Search for the cell housing the specified text and yield its (X, Y) center coordinate. 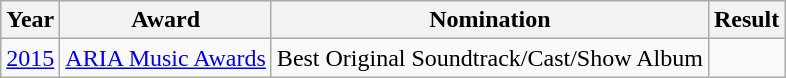
Nomination (490, 20)
Award (166, 20)
Result (746, 20)
ARIA Music Awards (166, 58)
Year (30, 20)
Best Original Soundtrack/Cast/Show Album (490, 58)
2015 (30, 58)
